Extract the (x, y) coordinate from the center of the cell holding the provided text.  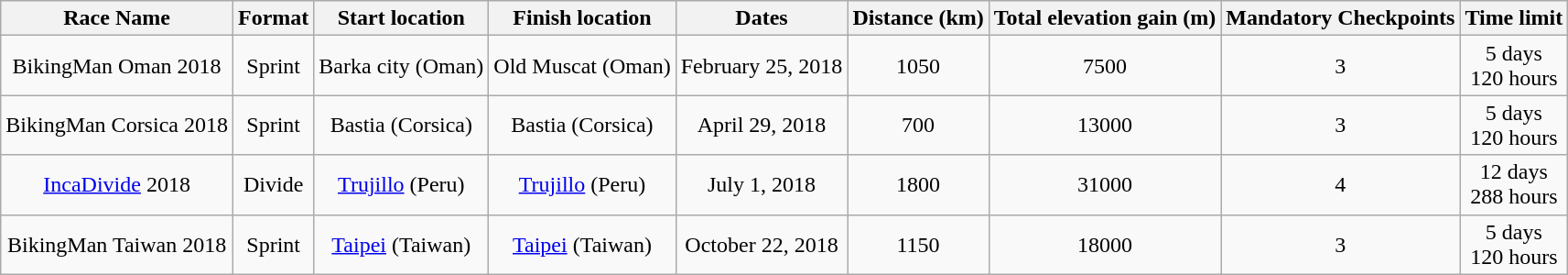
IncaDivide 2018 (117, 185)
Start location (401, 18)
7500 (1105, 66)
18000 (1105, 244)
February 25, 2018 (762, 66)
Barka city (Oman) (401, 66)
700 (918, 125)
Time limit (1514, 18)
BikingMan Taiwan 2018 (117, 244)
Distance (km) (918, 18)
31000 (1105, 185)
Race Name (117, 18)
Total elevation gain (m) (1105, 18)
July 1, 2018 (762, 185)
BikingMan Corsica 2018 (117, 125)
BikingMan Oman 2018 (117, 66)
October 22, 2018 (762, 244)
12 days288 hours (1514, 185)
1800 (918, 185)
Divide (273, 185)
April 29, 2018 (762, 125)
1150 (918, 244)
Dates (762, 18)
1050 (918, 66)
4 (1340, 185)
Finish location (582, 18)
Format (273, 18)
Old Muscat (Oman) (582, 66)
13000 (1105, 125)
Mandatory Checkpoints (1340, 18)
